For the text-containing cell, return its midpoint in (x, y) coordinate format. 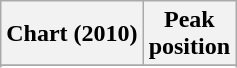
Chart (2010) (72, 34)
Peakposition (189, 34)
